Pinpoint the cell where the given text exists, returning its (X, Y) midpoint coordinate. 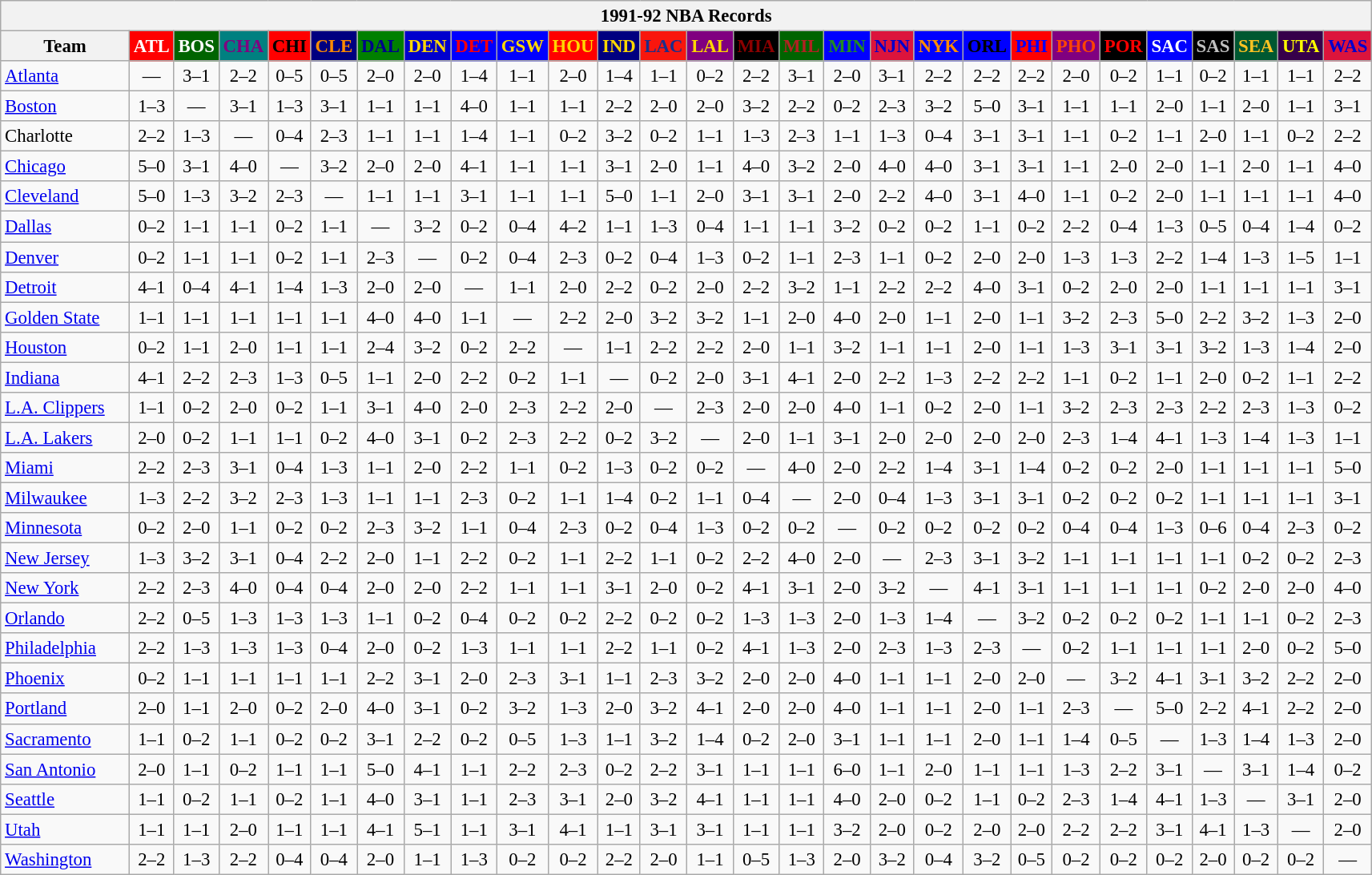
Boston (66, 107)
San Antonio (66, 769)
Team (66, 46)
6–0 (847, 769)
Phoenix (66, 679)
1–5 (1301, 257)
Houston (66, 347)
DET (474, 46)
Philadelphia (66, 648)
LAC (663, 46)
Charlotte (66, 136)
CHA (243, 46)
New Jersey (66, 558)
Detroit (66, 287)
ATL (151, 46)
IND (619, 46)
1991-92 NBA Records (686, 16)
CHI (289, 46)
Dallas (66, 227)
Golden State (66, 317)
Seattle (66, 799)
Portland (66, 709)
Sacramento (66, 739)
MIN (847, 46)
Chicago (66, 167)
L.A. Lakers (66, 437)
BOS (196, 46)
LAL (710, 46)
NJN (892, 46)
Washington (66, 860)
ORL (987, 46)
MIA (756, 46)
SAS (1213, 46)
Atlanta (66, 76)
NYK (939, 46)
Utah (66, 829)
Denver (66, 257)
WAS (1348, 46)
HOU (573, 46)
0–6 (1213, 528)
5–1 (428, 829)
PHO (1076, 46)
2–4 (381, 347)
New York (66, 588)
DAL (381, 46)
Orlando (66, 619)
Miami (66, 468)
Milwaukee (66, 498)
DEN (428, 46)
PHI (1032, 46)
CLE (333, 46)
Indiana (66, 377)
SAC (1169, 46)
MIL (802, 46)
4–2 (573, 227)
POR (1123, 46)
SEA (1256, 46)
UTA (1301, 46)
Cleveland (66, 196)
L.A. Clippers (66, 408)
Minnesota (66, 528)
GSW (522, 46)
